Return (x, y) of the center of cell containing provided text 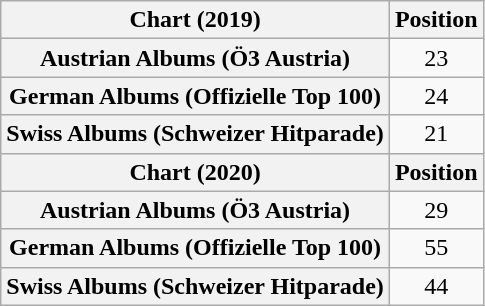
Chart (2019) (196, 20)
23 (436, 58)
Chart (2020) (196, 172)
21 (436, 134)
44 (436, 286)
29 (436, 210)
55 (436, 248)
24 (436, 96)
